Output the (x, y) coordinate of the center of the cell containing the given text.  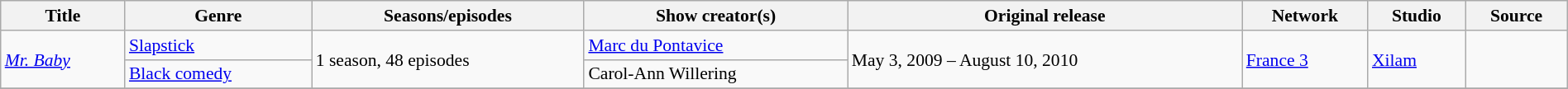
Show creator(s) (715, 16)
Source (1517, 16)
Marc du Pontavice (715, 45)
Carol-Ann Willering (715, 74)
Slapstick (218, 45)
Network (1305, 16)
Black comedy (218, 74)
1 season, 48 episodes (448, 59)
May 3, 2009 – August 10, 2010 (1045, 59)
Studio (1417, 16)
France 3 (1305, 59)
Title (63, 16)
Xilam (1417, 59)
Genre (218, 16)
Seasons/episodes (448, 16)
Mr. Baby (63, 59)
Original release (1045, 16)
